Identify which cell holds the provided text, then report its [x, y] central coordinate. 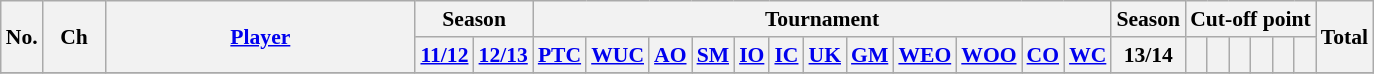
WC [1088, 55]
11/12 [444, 55]
WEO [924, 55]
Total [1344, 36]
UK [826, 55]
No. [22, 36]
WOO [988, 55]
IO [752, 55]
GM [870, 55]
12/13 [504, 55]
Tournament [822, 19]
IC [786, 55]
AO [670, 55]
WUC [618, 55]
Ch [74, 36]
SM [714, 55]
Player [260, 36]
Cut-off point [1250, 19]
13/14 [1148, 55]
CO [1044, 55]
PTC [560, 55]
